Locate the cell with the specified text and output its (x, y) center coordinate. 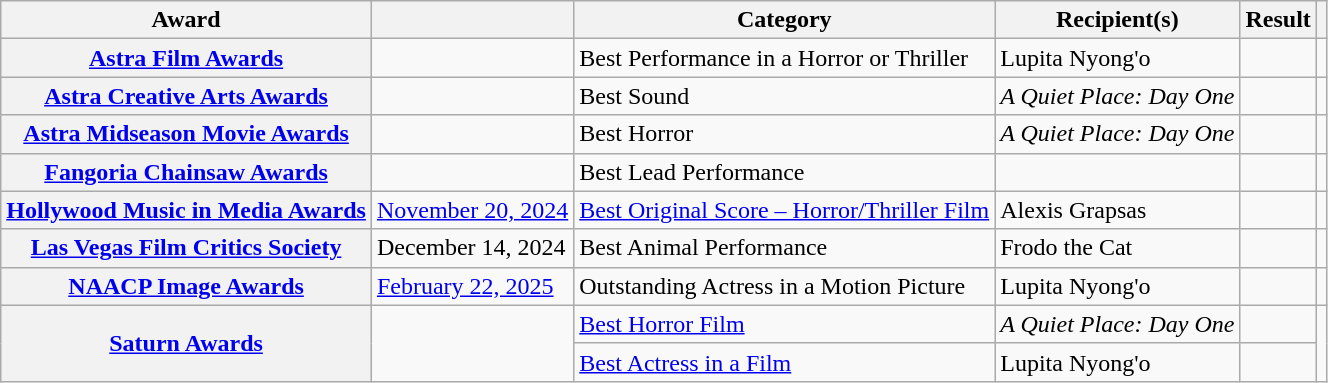
Las Vegas Film Critics Society (186, 248)
Astra Creative Arts Awards (186, 96)
Astra Midseason Movie Awards (186, 134)
Best Sound (784, 96)
Outstanding Actress in a Motion Picture (784, 286)
Result (1278, 20)
Category (784, 20)
November 20, 2024 (472, 210)
February 22, 2025 (472, 286)
Award (186, 20)
Hollywood Music in Media Awards (186, 210)
Astra Film Awards (186, 58)
December 14, 2024 (472, 248)
Alexis Grapsas (1118, 210)
Best Horror Film (784, 324)
Saturn Awards (186, 343)
Best Original Score – Horror/Thriller Film (784, 210)
Best Actress in a Film (784, 362)
NAACP Image Awards (186, 286)
Frodo the Cat (1118, 248)
Best Horror (784, 134)
Best Lead Performance (784, 172)
Best Animal Performance (784, 248)
Best Performance in a Horror or Thriller (784, 58)
Recipient(s) (1118, 20)
Fangoria Chainsaw Awards (186, 172)
